Pinpoint the cell where the given text exists, returning its [X, Y] midpoint coordinate. 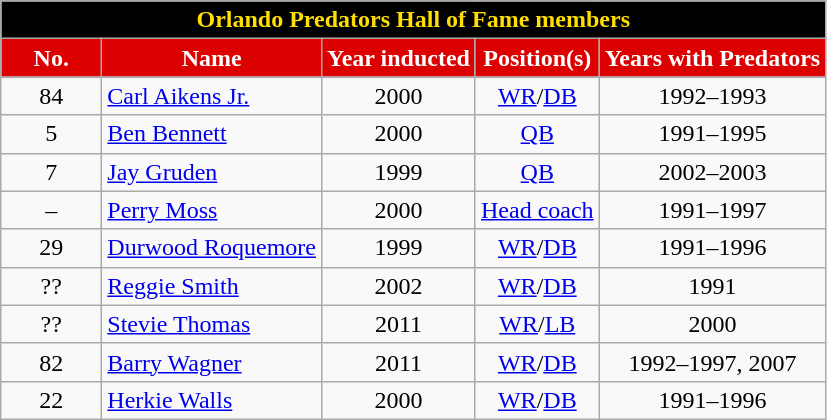
2002–2003 [712, 172]
Head coach [537, 210]
1992–1997, 2007 [712, 362]
Year inducted [399, 58]
Barry Wagner [212, 362]
Stevie Thomas [212, 324]
Name [212, 58]
Jay Gruden [212, 172]
Perry Moss [212, 210]
7 [52, 172]
1991–1997 [712, 210]
Carl Aikens Jr. [212, 96]
2002 [399, 286]
Position(s) [537, 58]
Ben Bennett [212, 134]
WR/LB [537, 324]
Reggie Smith [212, 286]
– [52, 210]
1991–1995 [712, 134]
Years with Predators [712, 58]
22 [52, 400]
Durwood Roquemore [212, 248]
Herkie Walls [212, 400]
1992–1993 [712, 96]
1991 [712, 286]
84 [52, 96]
82 [52, 362]
29 [52, 248]
Orlando Predators Hall of Fame members [414, 20]
No. [52, 58]
5 [52, 134]
